Scan for the cell matching the given text and deliver its [x, y] coordinate at center. 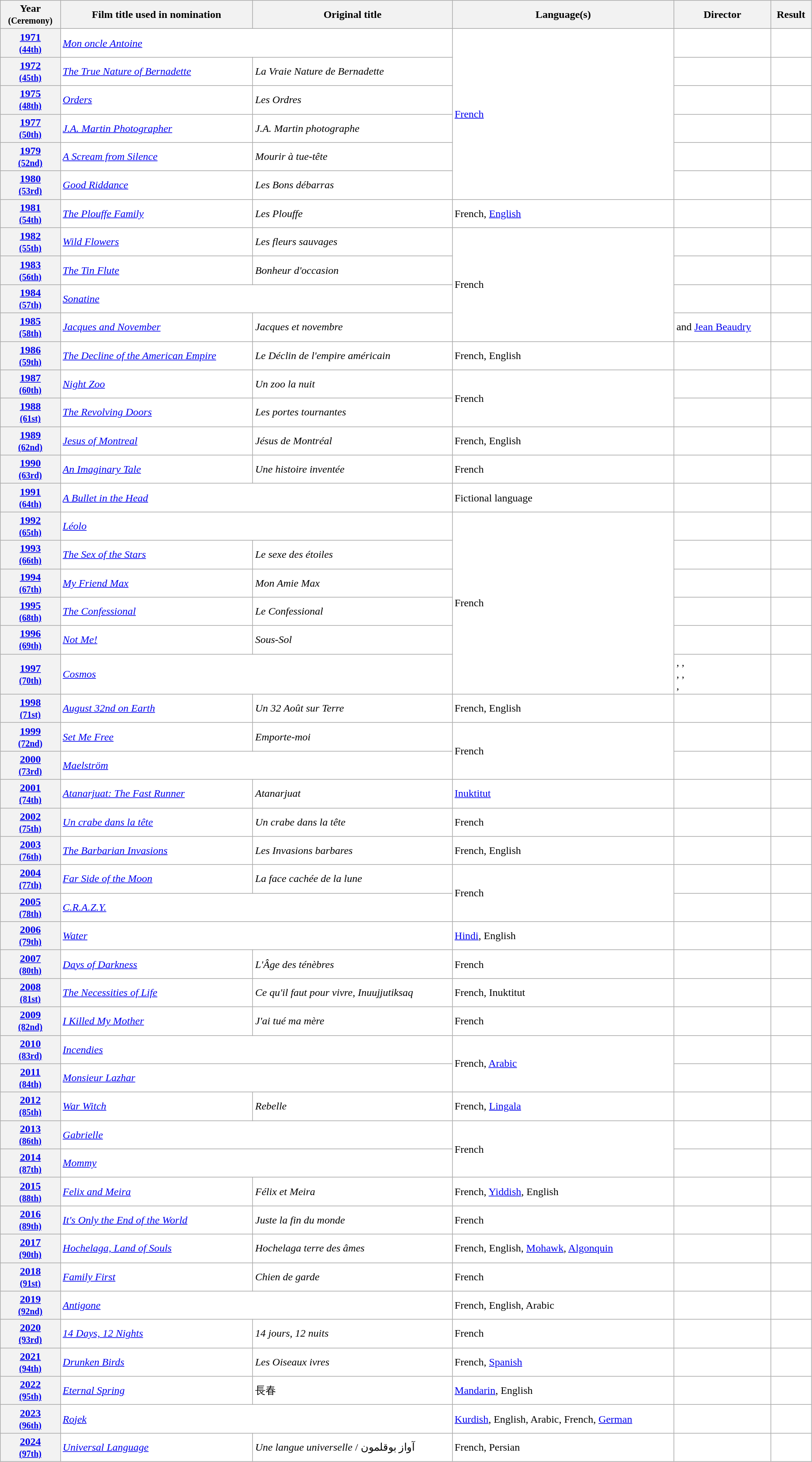
Cosmos [256, 674]
Orders [156, 100]
2016(89th) [31, 1220]
A Bullet in the Head [256, 498]
The True Nature of Bernadette [156, 72]
1995(68th) [31, 612]
Léolo [256, 526]
L'Âge des ténèbres [353, 964]
2001(74th) [31, 793]
Jesus of Montreal [156, 441]
La face cachée de la lune [353, 879]
Sonatine [256, 299]
1994(67th) [31, 583]
The Sex of the Stars [156, 555]
1981(54th) [31, 213]
Hochelaga terre des âmes [353, 1248]
Incendies [256, 1049]
Inuktitut [563, 793]
1999(72nd) [31, 736]
1986(59th) [31, 356]
War Witch [156, 1106]
Monsieur Lazhar [256, 1078]
Une langue universelle / آواز بوقلمون [353, 1448]
Universal Language [156, 1448]
2015(88th) [31, 1192]
Family First [156, 1276]
French, Spanish [563, 1362]
1980(53rd) [31, 185]
2017(90th) [31, 1248]
Night Zoo [156, 384]
Kurdish, English, Arabic, French, German [563, 1419]
A Scream from Silence [156, 156]
1977(50th) [31, 128]
2005(78th) [31, 908]
Original title [353, 15]
2024(97th) [31, 1448]
The Plouffe Family [156, 213]
2004(77th) [31, 879]
Not Me! [156, 639]
Gabrielle [256, 1135]
French, English, Mohawk, Algonquin [563, 1248]
Le Confessional [353, 612]
1971(44th) [31, 43]
French, English, Arabic [563, 1305]
Mommy [256, 1163]
2013(86th) [31, 1135]
2023(96th) [31, 1419]
Les fleurs sauvages [353, 242]
Eternal Spring [156, 1391]
14 Days, 12 Nights [156, 1334]
1992(65th) [31, 526]
, ,, ,, [722, 674]
Director [722, 15]
Les Bons débarras [353, 185]
Une histoire inventée [353, 469]
Set Me Free [156, 736]
J.A. Martin Photographer [156, 128]
Language(s) [563, 15]
Water [256, 936]
Hindi, English [563, 936]
Days of Darkness [156, 964]
2011(84th) [31, 1078]
Wild Flowers [156, 242]
2021(94th) [31, 1362]
2003(76th) [31, 851]
It's Only the End of the World [156, 1220]
2020(93rd) [31, 1334]
1987(60th) [31, 384]
1990(63rd) [31, 469]
Emporte-moi [353, 736]
1984(57th) [31, 299]
Good Riddance [156, 185]
Maelström [256, 765]
Fictional language [563, 498]
1975(48th) [31, 100]
Atanarjuat [353, 793]
2014(87th) [31, 1163]
Atanarjuat: The Fast Runner [156, 793]
2022(95th) [31, 1391]
Result [791, 15]
Les Plouffe [353, 213]
Jésus de Montréal [353, 441]
Mourir à tue-tête [353, 156]
Bonheur d'occasion [353, 270]
Film title used in nomination [156, 15]
Mandarin, English [563, 1391]
Les Invasions barbares [353, 851]
Year(Ceremony) [31, 15]
Hochelaga, Land of Souls [156, 1248]
Un 32 Août sur Terre [353, 709]
1988(61st) [31, 412]
Les portes tournantes [353, 412]
1979(52nd) [31, 156]
J'ai tué ma mère [353, 1021]
Les Oiseaux ivres [353, 1362]
Antigone [256, 1305]
The Confessional [156, 612]
The Barbarian Invasions [156, 851]
1972(45th) [31, 72]
La Vraie Nature de Bernadette [353, 72]
Un zoo la nuit [353, 384]
Far Side of the Moon [156, 879]
Ce qu'il faut pour vivre, Inuujjutiksaq [353, 992]
Les Ordres [353, 100]
2012(85th) [31, 1106]
1985(58th) [31, 327]
The Necessities of Life [156, 992]
Drunken Birds [156, 1362]
J.A. Martin photographe [353, 128]
1982(55th) [31, 242]
1983(56th) [31, 270]
Félix et Meira [353, 1192]
The Decline of the American Empire [156, 356]
Juste la fin du monde [353, 1220]
2000(73rd) [31, 765]
2010(83rd) [31, 1049]
1991(64th) [31, 498]
1998(71st) [31, 709]
Sous-Sol [353, 639]
C.R.A.Z.Y. [256, 908]
and Jean Beaudry [722, 327]
2006(79th) [31, 936]
2009(82nd) [31, 1021]
2008(81st) [31, 992]
14 jours, 12 nuits [353, 1334]
French, Yiddish, English [563, 1192]
2007(80th) [31, 964]
August 32nd on Earth [156, 709]
2002(75th) [31, 822]
French, Lingala [563, 1106]
The Tin Flute [156, 270]
1997(70th) [31, 674]
French, Persian [563, 1448]
Le sexe des étoiles [353, 555]
French, Inuktitut [563, 992]
The Revolving Doors [156, 412]
Mon Amie Max [353, 583]
1993(66th) [31, 555]
My Friend Max [156, 583]
French, Arabic [563, 1064]
Mon oncle Antoine [256, 43]
Le Déclin de l'empire américain [353, 356]
1996(69th) [31, 639]
Chien de garde [353, 1276]
Felix and Meira [156, 1192]
Rebelle [353, 1106]
長春 [353, 1391]
2019(92nd) [31, 1305]
Rojek [256, 1419]
1989(62nd) [31, 441]
Jacques and November [156, 327]
Jacques et novembre [353, 327]
2018(91st) [31, 1276]
An Imaginary Tale [156, 469]
I Killed My Mother [156, 1021]
